Return the [x, y] coordinate for the center point of the cell that contains the specified text.  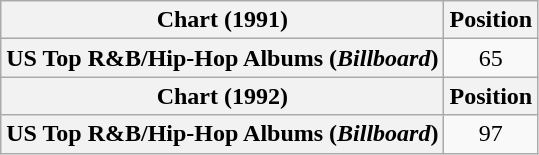
Chart (1992) [222, 96]
65 [491, 58]
97 [491, 134]
Chart (1991) [222, 20]
